Return the (X, Y) coordinate for the center point of the cell that contains the specified text.  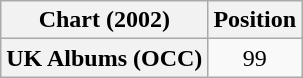
UK Albums (OCC) (104, 58)
Chart (2002) (104, 20)
Position (255, 20)
99 (255, 58)
